Provide the (x, y) coordinate of the cell's center where the given text is located.  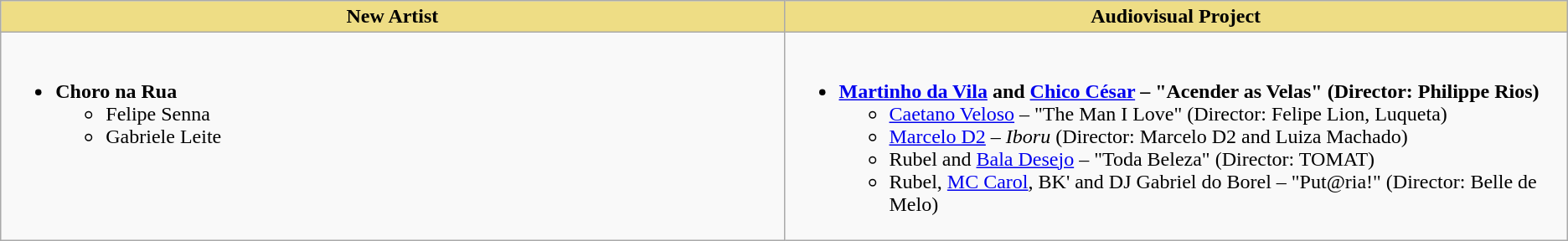
Audiovisual Project (1176, 17)
Choro na RuaFelipe SennaGabriele Leite (392, 136)
New Artist (392, 17)
